Identify which cell holds the provided text, then report its (X, Y) central coordinate. 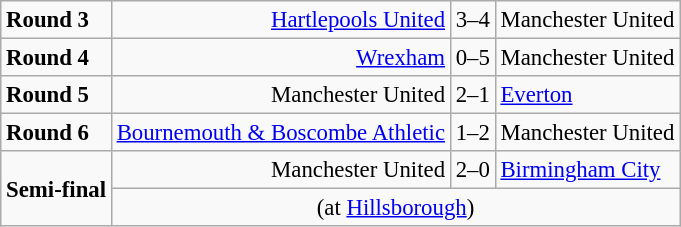
Round 4 (56, 58)
Round 6 (56, 133)
2–0 (472, 170)
Bournemouth & Boscombe Athletic (280, 133)
Birmingham City (588, 170)
Hartlepools United (280, 20)
3–4 (472, 20)
1–2 (472, 133)
Wrexham (280, 58)
(at Hillsborough) (395, 208)
0–5 (472, 58)
Round 3 (56, 20)
Semi-final (56, 188)
Round 5 (56, 95)
2–1 (472, 95)
Everton (588, 95)
